Scan for the cell matching the given text and deliver its [x, y] coordinate at center. 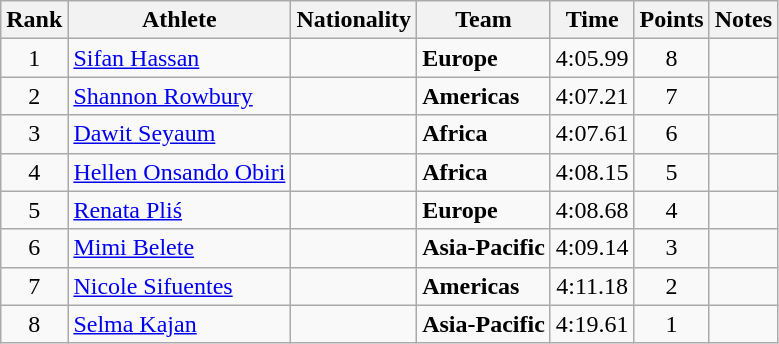
Selma Kajan [180, 324]
Nationality [354, 20]
4:11.18 [592, 286]
Notes [743, 20]
Time [592, 20]
Team [484, 20]
4:19.61 [592, 324]
Shannon Rowbury [180, 96]
4:08.15 [592, 172]
4:07.21 [592, 96]
4:09.14 [592, 248]
Athlete [180, 20]
4:07.61 [592, 134]
Points [672, 20]
Rank [34, 20]
Hellen Onsando Obiri [180, 172]
Nicole Sifuentes [180, 286]
4:08.68 [592, 210]
Mimi Belete [180, 248]
Renata Pliś [180, 210]
4:05.99 [592, 58]
Dawit Seyaum [180, 134]
Sifan Hassan [180, 58]
